From the cell containing the given text, extract its center point as [x, y] coordinate. 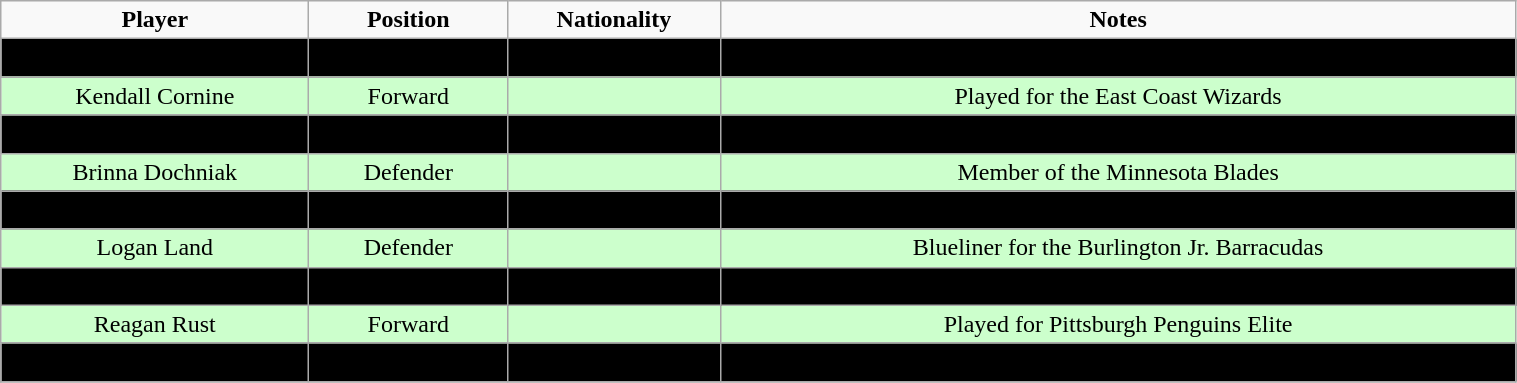
Member of the Niagara Jr. Purple Eagles [1118, 58]
Played for Pittsburgh Penguins Elite [1118, 324]
Brooke Baker [155, 58]
Brinna Dochniak [155, 172]
Attended New Hampton Prep [1118, 286]
Goaltender [408, 134]
Notes [1118, 20]
Blueliner for the Burlington Jr. Barracudas [1118, 248]
Attended Pursuit of Excellence Academy [1118, 134]
Player [155, 20]
Jenna de Jonge [155, 134]
Kathryn Kennedy [155, 210]
Logan Land [155, 248]
Mallory Rushton [155, 286]
Kandice Sheriff [155, 362]
Kendall Cornine [155, 96]
Nationality [614, 20]
Position [408, 20]
High scoring forward with the Hamilton Hawks [1118, 210]
Played for the East Coast Wizards [1118, 96]
Reagan Rust [155, 324]
Member of the Minnesota Blades [1118, 172]
Power Forward for the Leaside Wildcats [1118, 362]
